Search for the cell housing the specified text and yield its (x, y) center coordinate. 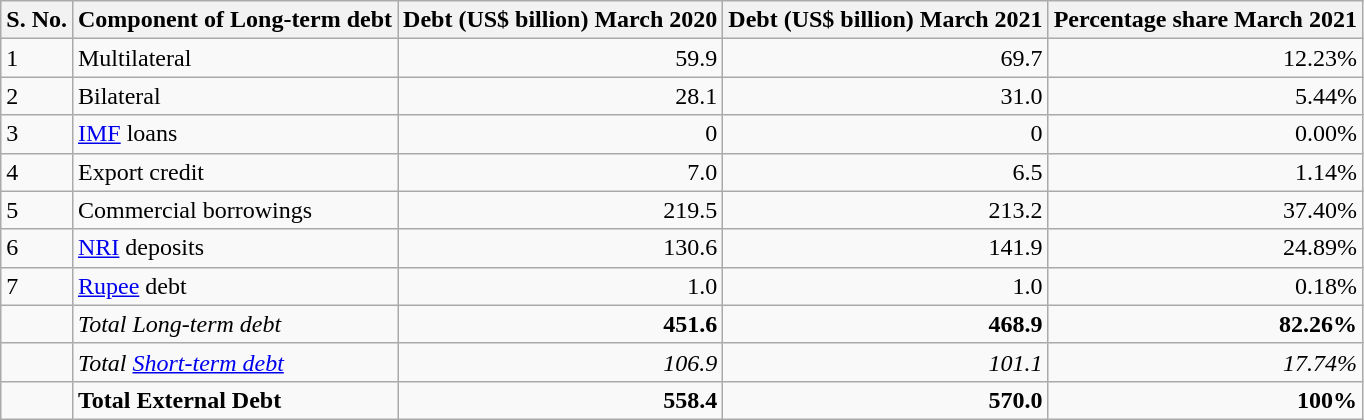
2 (37, 96)
Rupee debt (234, 286)
24.89% (1205, 248)
37.40% (1205, 210)
1.14% (1205, 172)
82.26% (1205, 324)
451.6 (560, 324)
Commercial borrowings (234, 210)
12.23% (1205, 58)
31.0 (886, 96)
S. No. (37, 20)
130.6 (560, 248)
4 (37, 172)
Percentage share March 2021 (1205, 20)
219.5 (560, 210)
468.9 (886, 324)
IMF loans (234, 134)
NRI deposits (234, 248)
Total Short-term debt (234, 362)
17.74% (1205, 362)
100% (1205, 400)
7.0 (560, 172)
6 (37, 248)
Bilateral (234, 96)
101.1 (886, 362)
5 (37, 210)
28.1 (560, 96)
Total External Debt (234, 400)
Debt (US$ billion) March 2020 (560, 20)
1 (37, 58)
106.9 (560, 362)
Multilateral (234, 58)
59.9 (560, 58)
213.2 (886, 210)
5.44% (1205, 96)
0.18% (1205, 286)
3 (37, 134)
Component of Long-term debt (234, 20)
558.4 (560, 400)
570.0 (886, 400)
7 (37, 286)
Total Long-term debt (234, 324)
Export credit (234, 172)
6.5 (886, 172)
Debt (US$ billion) March 2021 (886, 20)
69.7 (886, 58)
0.00% (1205, 134)
141.9 (886, 248)
